Locate the cell with the specified text and output its [X, Y] center coordinate. 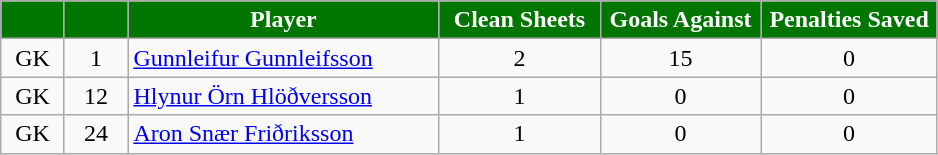
Player [284, 20]
Clean Sheets [520, 20]
Goals Against [680, 20]
Aron Snær Friðriksson [284, 134]
2 [520, 58]
24 [96, 134]
Penalties Saved [849, 20]
Hlynur Örn Hlöðversson [284, 96]
Gunnleifur Gunnleifsson [284, 58]
12 [96, 96]
15 [680, 58]
